Detect which cell encompasses the target text, then output its (x, y) center coordinate. 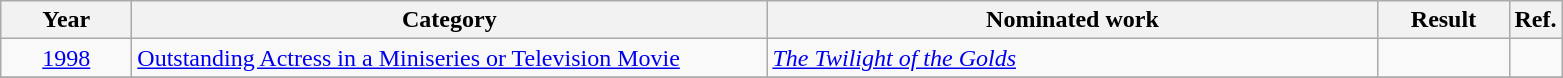
Ref. (1536, 20)
Outstanding Actress in a Miniseries or Television Movie (450, 58)
Nominated work (1072, 20)
Result (1444, 20)
The Twilight of the Golds (1072, 58)
Year (66, 20)
Category (450, 20)
1998 (66, 58)
